From the cell containing the given text, extract its center point as [X, Y] coordinate. 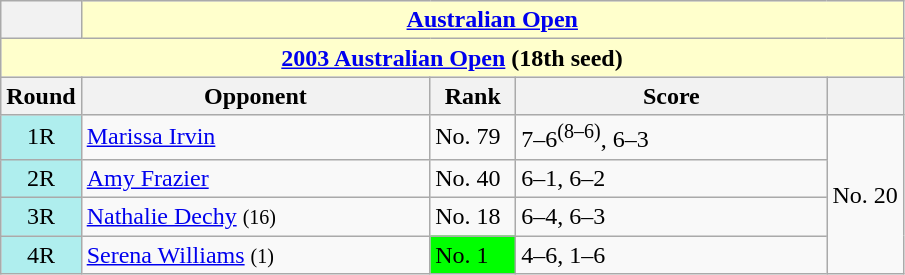
No. 40 [473, 178]
Australian Open [492, 20]
4R [41, 255]
7–6(8–6), 6–3 [672, 138]
No. 20 [865, 194]
No. 18 [473, 217]
Marissa Irvin [256, 138]
Amy Frazier [256, 178]
3R [41, 217]
6–4, 6–3 [672, 217]
Score [672, 96]
2R [41, 178]
Serena Williams (1) [256, 255]
No. 1 [473, 255]
4–6, 1–6 [672, 255]
Opponent [256, 96]
1R [41, 138]
Round [41, 96]
6–1, 6–2 [672, 178]
Nathalie Dechy (16) [256, 217]
Rank [473, 96]
No. 79 [473, 138]
2003 Australian Open (18th seed) [452, 58]
